Pinpoint the cell where the given text exists, returning its (x, y) midpoint coordinate. 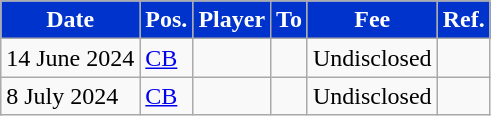
Ref. (464, 20)
14 June 2024 (70, 58)
Pos. (166, 20)
8 July 2024 (70, 96)
Player (232, 20)
To (290, 20)
Date (70, 20)
Fee (372, 20)
